Return [x, y] of the center of cell containing provided text 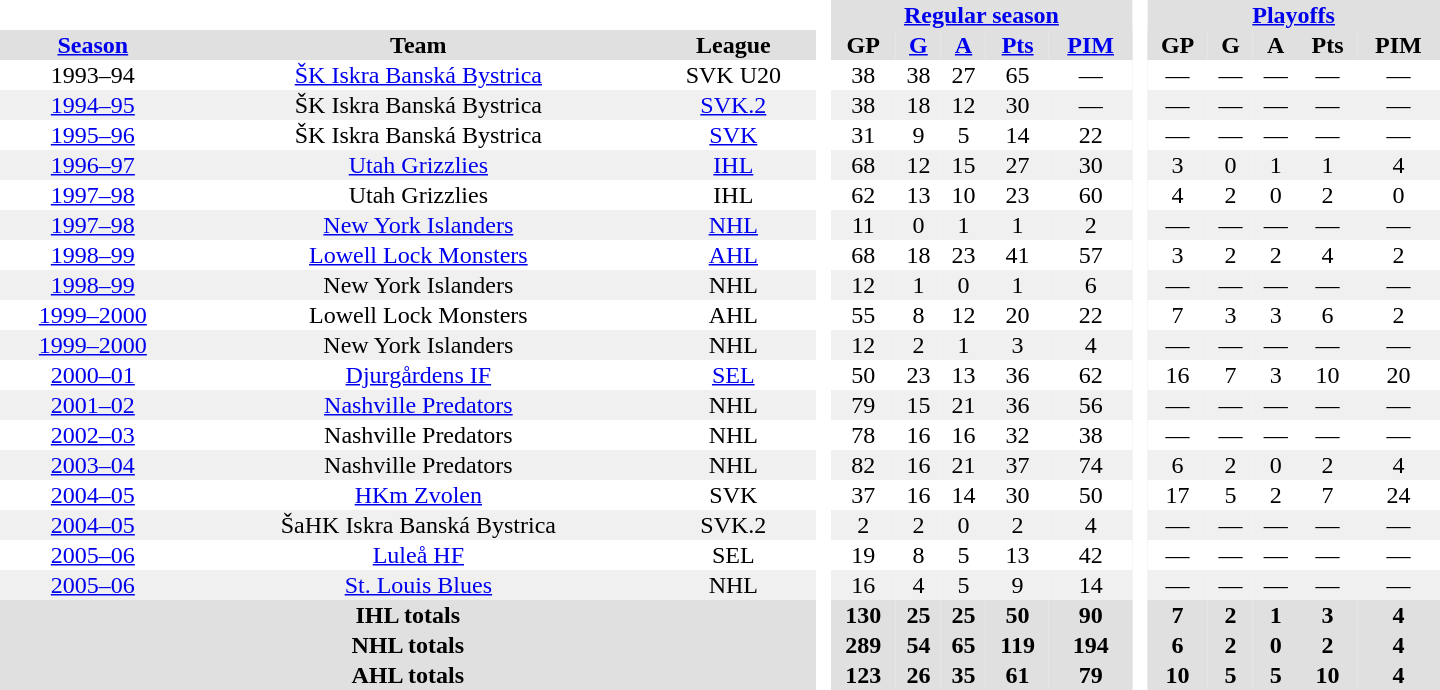
Regular season [982, 15]
HKm Zvolen [418, 495]
61 [1018, 675]
35 [964, 675]
1995–96 [93, 135]
54 [918, 645]
SVK U20 [733, 75]
NHL totals [408, 645]
1993–94 [93, 75]
17 [1178, 495]
60 [1090, 195]
Team [418, 45]
57 [1090, 255]
82 [864, 465]
130 [864, 615]
Djurgårdens IF [418, 375]
24 [1398, 495]
56 [1090, 405]
42 [1090, 555]
2002–03 [93, 435]
AHL totals [408, 675]
31 [864, 135]
26 [918, 675]
41 [1018, 255]
289 [864, 645]
Season [93, 45]
1994–95 [93, 105]
League [733, 45]
2000–01 [93, 375]
19 [864, 555]
194 [1090, 645]
90 [1090, 615]
IHL totals [408, 615]
11 [864, 225]
2001–02 [93, 405]
Luleå HF [418, 555]
123 [864, 675]
74 [1090, 465]
78 [864, 435]
Playoffs [1294, 15]
32 [1018, 435]
2003–04 [93, 465]
119 [1018, 645]
St. Louis Blues [418, 585]
ŠaHK Iskra Banská Bystrica [418, 525]
1996–97 [93, 165]
55 [864, 315]
